Provide the (x, y) coordinate of the cell's center where the given text is located.  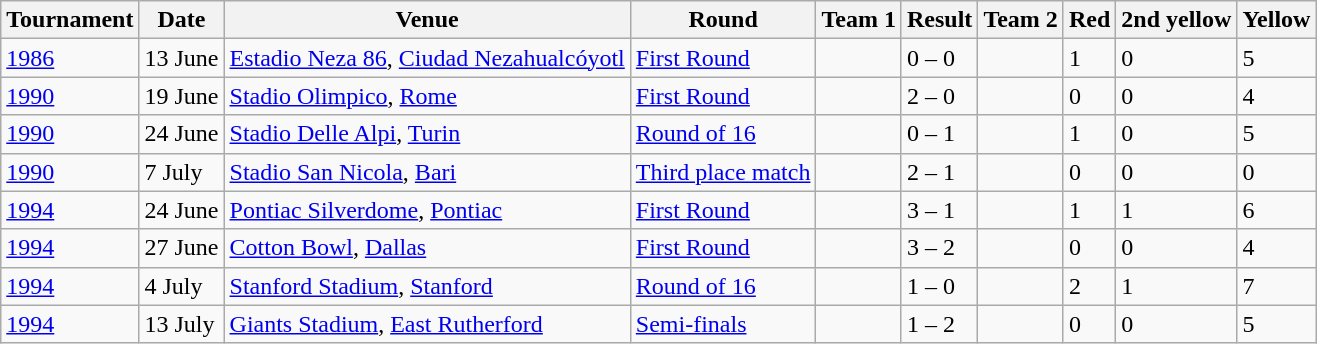
3 – 1 (939, 210)
2 – 0 (939, 96)
4 July (182, 286)
Stadio San Nicola, Bari (427, 172)
13 June (182, 58)
1 – 2 (939, 324)
Stadio Olimpico, Rome (427, 96)
Team 2 (1021, 20)
19 June (182, 96)
Pontiac Silverdome, Pontiac (427, 210)
3 – 2 (939, 248)
Stanford Stadium, Stanford (427, 286)
Stadio Delle Alpi, Turin (427, 134)
2nd yellow (1176, 20)
27 June (182, 248)
Result (939, 20)
Venue (427, 20)
Giants Stadium, East Rutherford (427, 324)
1986 (70, 58)
2 – 1 (939, 172)
0 – 0 (939, 58)
Estadio Neza 86, Ciudad Nezahualcóyotl (427, 58)
2 (1089, 286)
Red (1089, 20)
Date (182, 20)
0 – 1 (939, 134)
Tournament (70, 20)
Round (723, 20)
6 (1276, 210)
Cotton Bowl, Dallas (427, 248)
Team 1 (859, 20)
1 – 0 (939, 286)
7 July (182, 172)
13 July (182, 324)
Third place match (723, 172)
Yellow (1276, 20)
7 (1276, 286)
Semi-finals (723, 324)
